Locate the cell with the specified text and output its (X, Y) center coordinate. 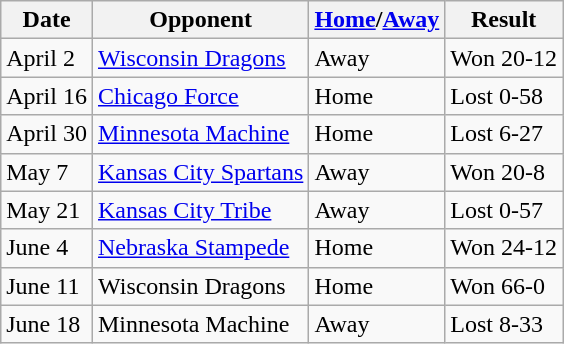
Chicago Force (200, 96)
Date (47, 20)
Lost 6-27 (504, 134)
Nebraska Stampede (200, 248)
May 7 (47, 172)
April 16 (47, 96)
Won 66-0 (504, 286)
April 2 (47, 58)
Lost 0-57 (504, 210)
Home/Away (377, 20)
Won 20-12 (504, 58)
Kansas City Spartans (200, 172)
April 30 (47, 134)
June 18 (47, 324)
Kansas City Tribe (200, 210)
Opponent (200, 20)
Won 20-8 (504, 172)
Lost 0-58 (504, 96)
Result (504, 20)
Won 24-12 (504, 248)
June 4 (47, 248)
June 11 (47, 286)
Lost 8-33 (504, 324)
May 21 (47, 210)
